Return (x, y) of the center of cell containing provided text 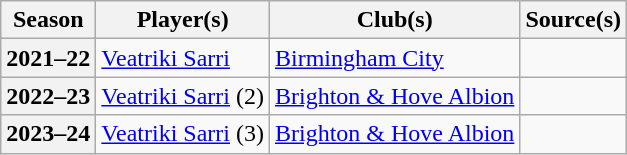
Season (48, 20)
Veatriki Sarri (183, 58)
Birmingham City (394, 58)
Player(s) (183, 20)
Veatriki Sarri (2) (183, 96)
2021–22 (48, 58)
2023–24 (48, 134)
2022–23 (48, 96)
Source(s) (574, 20)
Club(s) (394, 20)
Veatriki Sarri (3) (183, 134)
